Pinpoint the cell where the given text exists, returning its [X, Y] midpoint coordinate. 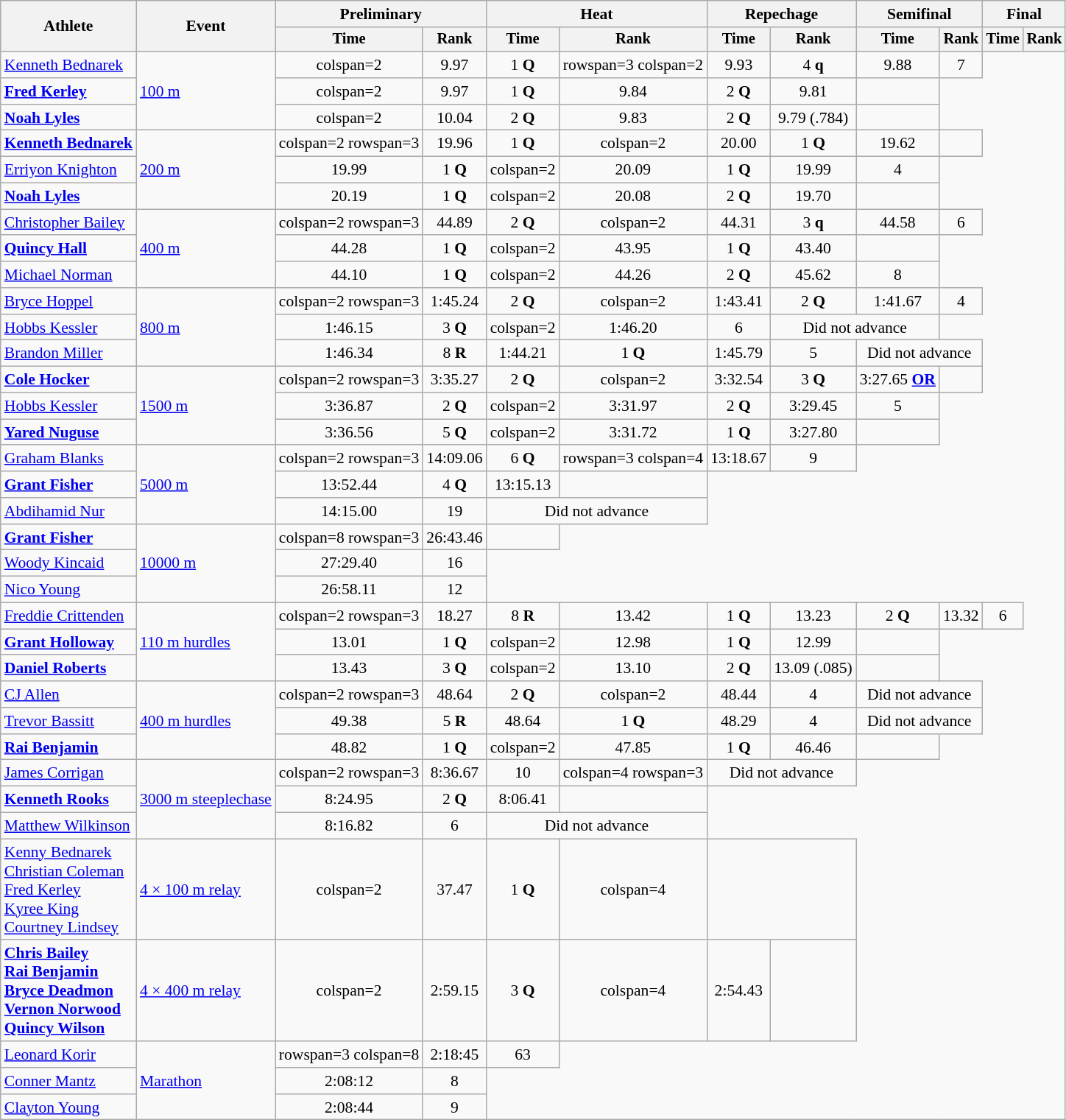
13.10 [633, 669]
12.98 [633, 642]
rowspan=3 colspan=4 [633, 459]
9 [813, 459]
Chris BaileyRai BenjaminBryce DeadmonVernon NorwoodQuincy Wilson [68, 991]
9.84 [633, 91]
10.04 [454, 118]
Marathon [206, 1081]
5000 m [206, 485]
Freddie Crittenden [68, 616]
1:46.20 [633, 328]
1:44.21 [523, 353]
44.26 [633, 275]
110 m hurdles [206, 642]
7 [961, 65]
Repechage [782, 14]
48.29 [738, 721]
47.85 [633, 747]
18.27 [454, 616]
44.89 [454, 222]
Athlete [68, 27]
Brandon Miller [68, 353]
Final [1024, 14]
Trevor Bassitt [68, 721]
400 m hurdles [206, 720]
rowspan=3 colspan=8 [349, 1054]
200 m [206, 169]
44.58 [898, 222]
rowspan=3 colspan=2 [633, 65]
Michael Norman [68, 275]
27:29.40 [349, 563]
48.82 [349, 747]
Semifinal [919, 14]
14:15.00 [349, 511]
8:06.41 [523, 800]
46.46 [813, 747]
13.09 (.085) [813, 669]
1:46.34 [349, 353]
9.83 [633, 118]
Quincy Hall [68, 249]
9.88 [898, 65]
Preliminary [381, 14]
5 R [454, 721]
20.09 [633, 170]
Grant Holloway [68, 642]
Daniel Roberts [68, 669]
3:32.54 [738, 380]
44.10 [349, 275]
45.62 [813, 275]
Heat [597, 14]
1500 m [206, 406]
2:18:45 [454, 1054]
3:31.72 [633, 432]
1:45.79 [738, 353]
43.40 [813, 249]
13.23 [813, 616]
3000 m steeplechase [206, 800]
1:41.67 [898, 301]
1:43.41 [738, 301]
4 × 400 m relay [206, 991]
43.95 [633, 249]
1:45.24 [454, 301]
3:36.56 [349, 432]
Cole Hocker [68, 380]
13:15.13 [523, 485]
Graham Blanks [68, 459]
3:29.45 [813, 406]
9.93 [738, 65]
Event [206, 27]
12.99 [813, 642]
CJ Allen [68, 694]
3:31.97 [633, 406]
44.31 [738, 222]
13.01 [349, 642]
19.70 [813, 197]
8:16.82 [349, 826]
49.38 [349, 721]
14:09.06 [454, 459]
colspan=8 rowspan=3 [349, 538]
9.79 (.784) [813, 118]
48.44 [738, 694]
13:52.44 [349, 485]
Matthew Wilkinson [68, 826]
26:43.46 [454, 538]
3 q [813, 222]
20.08 [633, 197]
63 [523, 1054]
5 Q [454, 432]
10000 m [206, 564]
Erriyon Knighton [68, 170]
2:08:12 [349, 1081]
3:35.27 [454, 380]
4 Q [454, 485]
37.47 [454, 890]
colspan=4 rowspan=3 [633, 773]
4 q [813, 65]
2:54.43 [738, 991]
20.00 [738, 144]
10 [523, 773]
Fred Kerley [68, 91]
19.96 [454, 144]
400 m [206, 249]
Woody Kincaid [68, 563]
13.32 [961, 616]
2:59.15 [454, 991]
19.62 [898, 144]
13:18.67 [738, 459]
8:24.95 [349, 800]
James Corrigan [68, 773]
Leonard Korir [68, 1054]
Rai Benjamin [68, 747]
8:36.67 [454, 773]
26:58.11 [349, 590]
12 [454, 590]
Yared Nuguse [68, 432]
Conner Mantz [68, 1081]
9.81 [813, 91]
4 × 100 m relay [206, 890]
800 m [206, 327]
3:27.65 OR [898, 380]
13.43 [349, 669]
Nico Young [68, 590]
6 Q [523, 459]
Christopher Bailey [68, 222]
3:27.80 [813, 432]
1:46.15 [349, 328]
Abdihamid Nur [68, 511]
Kenneth Rooks [68, 800]
44.28 [349, 249]
3:36.87 [349, 406]
Bryce Hoppel [68, 301]
19 [454, 511]
16 [454, 563]
20.19 [349, 197]
100 m [206, 91]
13.42 [633, 616]
Kenny BednarekChristian ColemanFred KerleyKyree KingCourtney Lindsey [68, 890]
